Determine the (X, Y) coordinate at the center of the cell enclosing the given text.  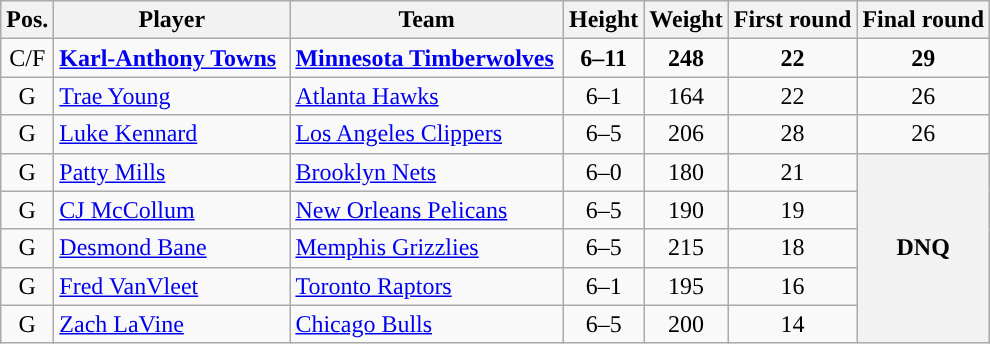
248 (686, 58)
Final round (924, 20)
29 (924, 58)
28 (792, 134)
Height (603, 20)
16 (792, 286)
CJ McCollum (172, 210)
Desmond Bane (172, 248)
DNQ (924, 248)
215 (686, 248)
First round (792, 20)
180 (686, 172)
Minnesota Timberwolves (427, 58)
Trae Young (172, 96)
14 (792, 324)
19 (792, 210)
Los Angeles Clippers (427, 134)
Memphis Grizzlies (427, 248)
206 (686, 134)
6–0 (603, 172)
C/F (28, 58)
18 (792, 248)
21 (792, 172)
Zach LaVine (172, 324)
Toronto Raptors (427, 286)
164 (686, 96)
Karl-Anthony Towns (172, 58)
195 (686, 286)
Chicago Bulls (427, 324)
New Orleans Pelicans (427, 210)
190 (686, 210)
200 (686, 324)
Pos. (28, 20)
Brooklyn Nets (427, 172)
Fred VanVleet (172, 286)
Team (427, 20)
Atlanta Hawks (427, 96)
Player (172, 20)
Weight (686, 20)
6–11 (603, 58)
Luke Kennard (172, 134)
Patty Mills (172, 172)
